Scan for the cell matching the given text and deliver its (x, y) coordinate at center. 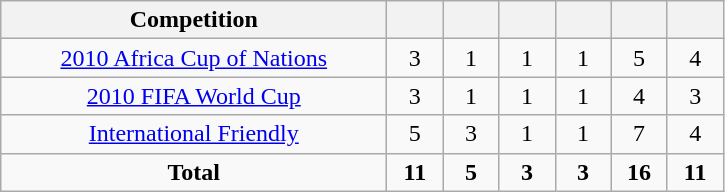
2010 FIFA World Cup (194, 96)
16 (639, 172)
Competition (194, 20)
Total (194, 172)
7 (639, 134)
International Friendly (194, 134)
2010 Africa Cup of Nations (194, 58)
